Determine the (X, Y) coordinate at the center of the cell enclosing the given text.  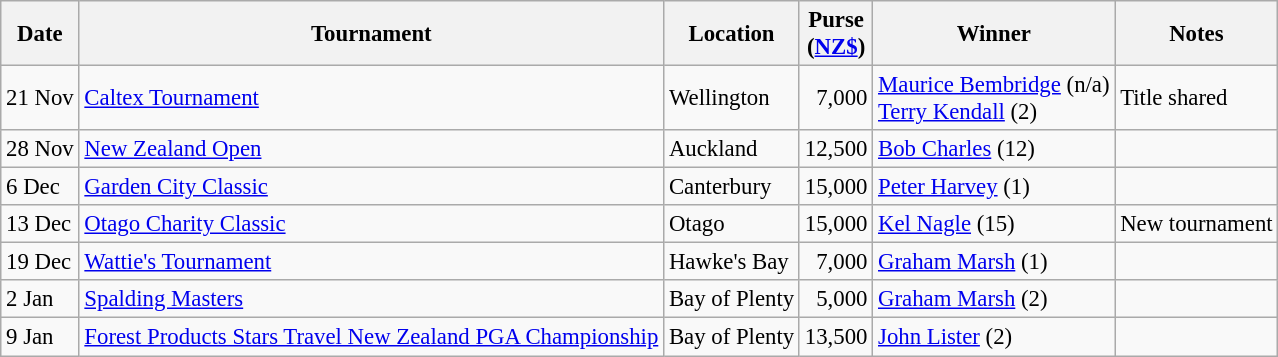
Hawke's Bay (732, 262)
New tournament (1196, 224)
Canterbury (732, 187)
Caltex Tournament (372, 98)
Graham Marsh (1) (994, 262)
Bob Charles (12) (994, 149)
Location (732, 34)
Notes (1196, 34)
Graham Marsh (2) (994, 299)
28 Nov (40, 149)
Otago (732, 224)
13,500 (836, 337)
2 Jan (40, 299)
6 Dec (40, 187)
13 Dec (40, 224)
12,500 (836, 149)
Date (40, 34)
John Lister (2) (994, 337)
New Zealand Open (372, 149)
Spalding Masters (372, 299)
5,000 (836, 299)
Tournament (372, 34)
Wattie's Tournament (372, 262)
Purse(NZ$) (836, 34)
Maurice Bembridge (n/a) Terry Kendall (2) (994, 98)
Otago Charity Classic (372, 224)
Kel Nagle (15) (994, 224)
Title shared (1196, 98)
19 Dec (40, 262)
Auckland (732, 149)
Forest Products Stars Travel New Zealand PGA Championship (372, 337)
Wellington (732, 98)
Garden City Classic (372, 187)
9 Jan (40, 337)
Winner (994, 34)
21 Nov (40, 98)
Peter Harvey (1) (994, 187)
